Return [X, Y] of the center of cell containing provided text 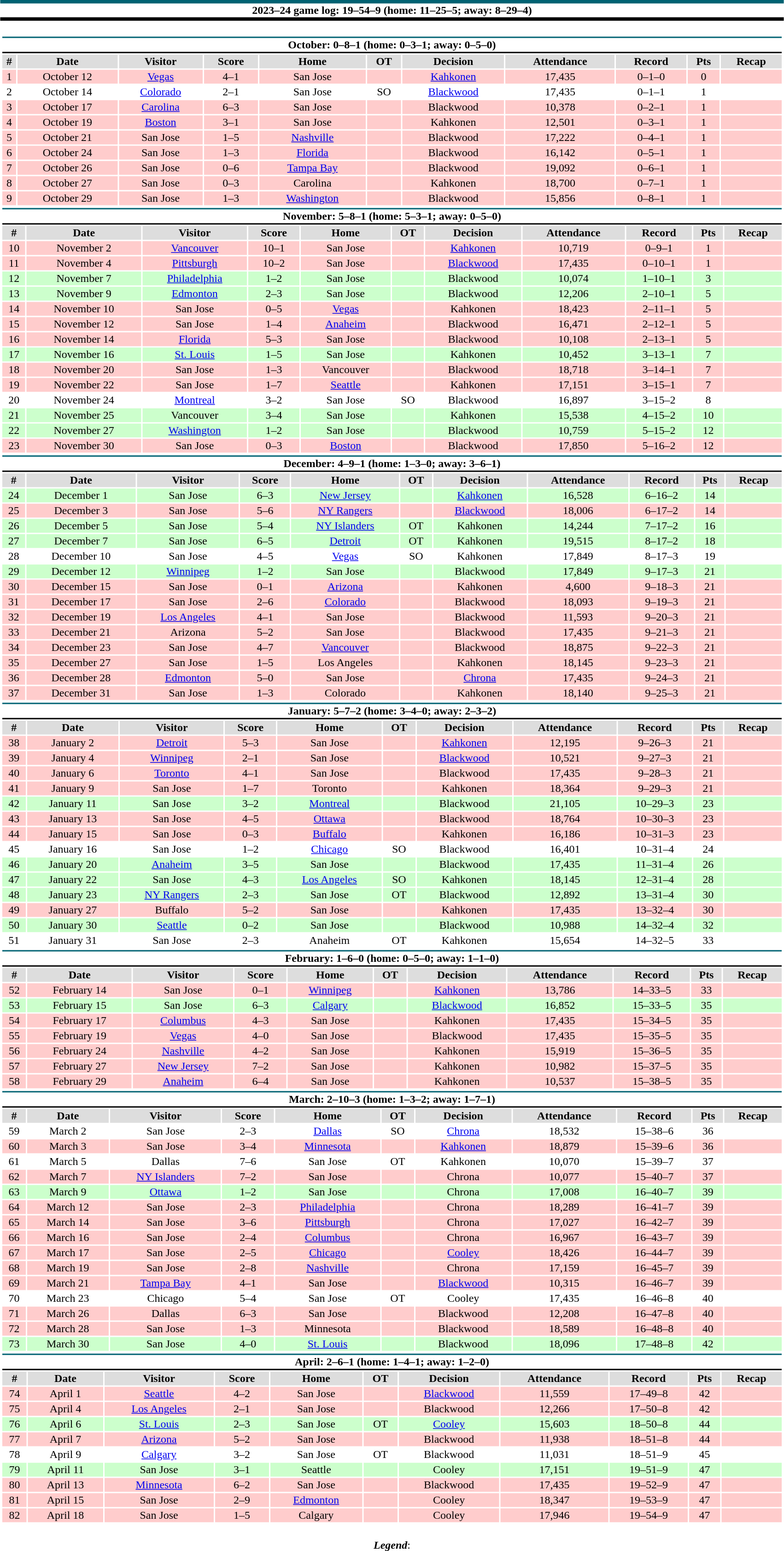
10,077 [564, 1177]
18,879 [564, 1147]
16,471 [573, 324]
November 4 [84, 263]
0–5 [274, 309]
12,208 [564, 1313]
November 9 [84, 293]
51 [14, 940]
13 [14, 293]
January 31 [73, 940]
15,538 [573, 415]
18–51–8 [649, 1440]
9–27–3 [655, 758]
10,521 [565, 758]
December 23 [81, 647]
16–40–7 [655, 1192]
79 [14, 1470]
December 15 [81, 586]
69 [14, 1283]
November 27 [84, 431]
February 15 [79, 1006]
4–7 [265, 647]
9–21–3 [661, 632]
17 [14, 354]
3–15–2 [659, 400]
9–19–3 [661, 602]
11,938 [555, 1440]
21,105 [565, 804]
82 [14, 1515]
5–0 [265, 678]
December 10 [81, 556]
15,654 [565, 940]
0–6 [231, 168]
12,206 [573, 293]
10–30–3 [655, 819]
64 [14, 1207]
18–51–9 [649, 1454]
0–1–1 [651, 92]
10,108 [573, 339]
6–4 [261, 1081]
16–44–7 [655, 1253]
14,244 [578, 526]
19–53–9 [649, 1500]
November 7 [84, 279]
15–39–6 [655, 1147]
2–9 [242, 1500]
16–45–7 [655, 1268]
48 [14, 895]
10,074 [573, 279]
43 [14, 819]
March 26 [68, 1313]
2–5 [248, 1253]
18,718 [573, 370]
16–47–8 [655, 1313]
55 [14, 1036]
19–54–9 [649, 1515]
18,006 [578, 511]
January: 5–7–2 (home: 3–4–0; away: 2–3–2) [392, 711]
November 30 [84, 445]
January 30 [73, 925]
11–31–4 [655, 865]
9–28–3 [655, 773]
December 31 [81, 693]
April 9 [65, 1454]
19,092 [560, 168]
November 12 [84, 324]
9–23–3 [661, 663]
80 [14, 1485]
25 [14, 511]
10,378 [560, 107]
2–13–1 [659, 339]
January 15 [73, 834]
4–15–2 [659, 415]
18,093 [578, 602]
65 [14, 1222]
54 [14, 1020]
17–48–8 [655, 1344]
16–43–7 [655, 1238]
9–25–3 [661, 693]
0–8–1 [651, 199]
13–31–4 [655, 895]
March 2 [68, 1131]
19–52–9 [649, 1485]
50 [14, 925]
6 [9, 152]
15–40–7 [655, 1177]
15–36–5 [651, 1051]
January 22 [73, 879]
14–33–5 [651, 990]
April: 2–6–1 (home: 1–4–1; away: 1–2–0) [392, 1362]
0–6–1 [651, 168]
15 [14, 324]
February: 1–6–0 (home: 0–5–0; away: 1–1–0) [392, 958]
17,008 [564, 1192]
12,892 [565, 895]
3–15–1 [659, 385]
13–32–4 [655, 910]
34 [14, 647]
73 [14, 1344]
January 9 [73, 788]
16,897 [573, 400]
April 1 [65, 1393]
October 24 [67, 152]
66 [14, 1238]
0–7–1 [651, 183]
April 7 [65, 1440]
2–10–1 [659, 293]
52 [14, 990]
December 27 [81, 663]
7–6 [248, 1161]
18,140 [578, 693]
January 16 [73, 849]
78 [14, 1454]
January 2 [73, 743]
10,452 [573, 354]
October 27 [67, 183]
70 [14, 1299]
16,142 [560, 152]
November 10 [84, 309]
February 24 [79, 1051]
49 [14, 910]
January 11 [73, 804]
18,347 [555, 1500]
14–32–4 [655, 925]
27 [14, 541]
9–18–3 [661, 586]
March 30 [68, 1344]
December 5 [81, 526]
2–8 [248, 1268]
16–41–7 [655, 1207]
October: 0–8–1 (home: 0–3–1; away: 0–5–0) [392, 45]
March 12 [68, 1207]
16–46–7 [655, 1283]
0–5–1 [651, 152]
18,875 [578, 647]
16–42–7 [655, 1222]
60 [14, 1147]
15–34–5 [651, 1020]
15–35–5 [651, 1036]
0 [704, 77]
12,501 [560, 122]
17,946 [555, 1515]
February 17 [79, 1020]
December: 4–9–1 (home: 1–3–0; away: 3–6–1) [392, 463]
17,222 [560, 138]
18,096 [564, 1344]
4,600 [578, 586]
53 [14, 1006]
0–3–1 [651, 122]
18,764 [565, 819]
9–22–3 [661, 647]
December 3 [81, 511]
December 17 [81, 602]
2023–24 game log: 19–54–9 (home: 11–25–5; away: 8–29–4) [392, 10]
March 23 [68, 1299]
4 [9, 122]
75 [14, 1409]
March 9 [68, 1192]
10,719 [573, 248]
18–50–8 [649, 1424]
October 21 [67, 138]
19,515 [578, 541]
13,786 [560, 990]
6–2 [242, 1485]
2 [9, 92]
January 20 [73, 865]
February 14 [79, 990]
18,364 [565, 788]
81 [14, 1500]
61 [14, 1161]
9–20–3 [661, 617]
31 [14, 602]
7–17–2 [661, 526]
68 [14, 1268]
58 [14, 1081]
November 25 [84, 415]
41 [14, 788]
October 26 [67, 168]
November 2 [84, 248]
17,159 [564, 1268]
11 [14, 263]
16–48–8 [655, 1329]
December 12 [81, 572]
10–2 [274, 263]
0–2–1 [651, 107]
18,589 [564, 1329]
November 20 [84, 370]
8–17–2 [661, 541]
1–10–1 [659, 279]
71 [14, 1313]
April 11 [65, 1470]
74 [14, 1393]
15–38–5 [651, 1081]
3–6 [248, 1222]
0–1–0 [651, 77]
10,537 [560, 1081]
6–16–2 [661, 495]
12–31–4 [655, 879]
14–32–5 [655, 940]
16,528 [578, 495]
March 19 [68, 1268]
67 [14, 1253]
November: 5–8–1 (home: 5–3–1; away: 0–5–0) [392, 217]
15,603 [555, 1424]
February 19 [79, 1036]
March 17 [68, 1253]
March 14 [68, 1222]
6–5 [265, 541]
57 [14, 1066]
3–14–1 [659, 370]
March 3 [68, 1147]
9–26–3 [655, 743]
77 [14, 1440]
10–31–3 [655, 834]
16,852 [560, 1006]
12,195 [565, 743]
0–2 [251, 925]
10,759 [573, 431]
16–46–8 [655, 1299]
9–17–3 [661, 572]
59 [14, 1131]
March 21 [68, 1283]
2–4 [248, 1238]
18,532 [564, 1131]
19–51–9 [649, 1470]
18,700 [560, 183]
5–6 [265, 511]
2–6 [265, 602]
8–17–3 [661, 556]
March 28 [68, 1329]
3–13–1 [659, 354]
January 13 [73, 819]
October 14 [67, 92]
10,070 [564, 1161]
October 12 [67, 77]
January 6 [73, 773]
16,186 [565, 834]
63 [14, 1192]
March 5 [68, 1161]
5–15–2 [659, 431]
November 22 [84, 385]
62 [14, 1177]
16,401 [565, 849]
17–50–8 [649, 1409]
10,315 [564, 1283]
11,593 [578, 617]
December 1 [81, 495]
January 4 [73, 758]
January 23 [73, 895]
15–38–6 [655, 1131]
16,967 [564, 1238]
15–33–5 [651, 1006]
15,919 [560, 1051]
18,423 [573, 309]
0–9–1 [659, 248]
February 29 [79, 1081]
April 15 [65, 1500]
3–5 [251, 865]
February 27 [79, 1066]
December 7 [81, 541]
April 18 [65, 1515]
17,850 [573, 445]
17,027 [564, 1222]
12,266 [555, 1409]
November 24 [84, 400]
April 6 [65, 1424]
November 14 [84, 339]
April 13 [65, 1485]
October 17 [67, 107]
December 28 [81, 678]
46 [14, 865]
April 4 [65, 1409]
6–17–2 [661, 511]
20 [14, 400]
29 [14, 572]
18,426 [564, 1253]
January 27 [73, 910]
March 7 [68, 1177]
5–16–2 [659, 445]
76 [14, 1424]
56 [14, 1051]
1–4 [274, 324]
18,289 [564, 1207]
10,988 [565, 925]
9–29–3 [655, 788]
9 [9, 199]
March 16 [68, 1238]
11,031 [555, 1454]
March: 2–10–3 (home: 1–3–2; away: 1–7–1) [392, 1099]
10–31–4 [655, 849]
October 19 [67, 122]
0–10–1 [659, 263]
15,856 [560, 199]
December 21 [81, 632]
0–4–1 [651, 138]
10–1 [274, 248]
2–12–1 [659, 324]
72 [14, 1329]
15–37–5 [651, 1066]
38 [14, 743]
November 16 [84, 354]
10–29–3 [655, 804]
December 19 [81, 617]
10,982 [560, 1066]
11,559 [555, 1393]
2–11–1 [659, 309]
October 29 [67, 199]
9–24–3 [661, 678]
15–39–7 [655, 1161]
17–49–8 [649, 1393]
22 [14, 431]
